Determine the (x, y) coordinate at the center of the cell enclosing the given text.  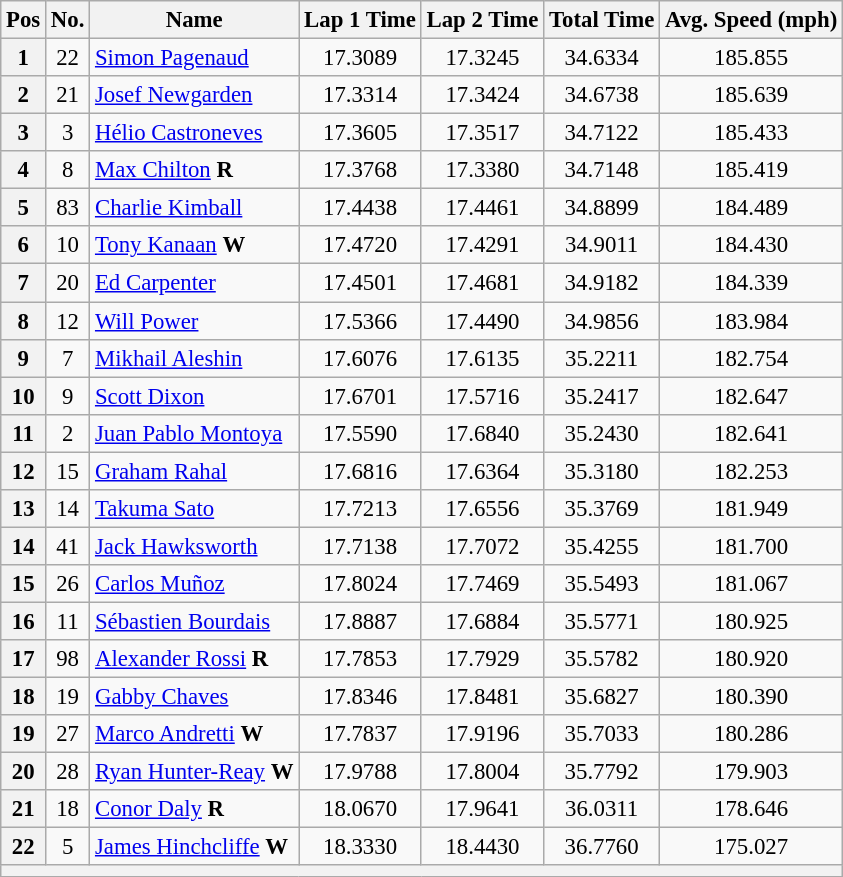
183.984 (752, 321)
35.5771 (602, 621)
180.286 (752, 734)
28 (68, 772)
Pos (24, 20)
35.2211 (602, 358)
Scott Dixon (194, 396)
17.7469 (482, 584)
17.7853 (360, 659)
182.647 (752, 396)
35.5782 (602, 659)
35.3180 (602, 471)
13 (24, 509)
34.6334 (602, 58)
34.9182 (602, 283)
175.027 (752, 847)
Takuma Sato (194, 509)
34.6738 (602, 95)
18.4430 (482, 847)
James Hinchcliffe W (194, 847)
Tony Kanaan W (194, 245)
Jack Hawksworth (194, 546)
1 (24, 58)
182.253 (752, 471)
17.3380 (482, 170)
36.0311 (602, 809)
35.7033 (602, 734)
Lap 2 Time (482, 20)
Sébastien Bourdais (194, 621)
98 (68, 659)
17.4291 (482, 245)
182.641 (752, 433)
17.7072 (482, 546)
17.4438 (360, 208)
34.9011 (602, 245)
Juan Pablo Montoya (194, 433)
4 (24, 170)
Ed Carpenter (194, 283)
41 (68, 546)
Josef Newgarden (194, 95)
185.433 (752, 133)
17.9196 (482, 734)
180.920 (752, 659)
Charlie Kimball (194, 208)
18.3330 (360, 847)
17.6884 (482, 621)
Ryan Hunter-Reay W (194, 772)
181.949 (752, 509)
17.8004 (482, 772)
17.9641 (482, 809)
185.855 (752, 58)
17.8024 (360, 584)
18.0670 (360, 809)
17.3605 (360, 133)
16 (24, 621)
Carlos Muñoz (194, 584)
17.3314 (360, 95)
27 (68, 734)
35.3769 (602, 509)
17.3245 (482, 58)
Name (194, 20)
17.6701 (360, 396)
17.7213 (360, 509)
Max Chilton R (194, 170)
17.6364 (482, 471)
35.2430 (602, 433)
17.6076 (360, 358)
180.390 (752, 697)
184.430 (752, 245)
No. (68, 20)
181.700 (752, 546)
Will Power (194, 321)
Total Time (602, 20)
17.7138 (360, 546)
17.8346 (360, 697)
17.7929 (482, 659)
185.639 (752, 95)
17.3424 (482, 95)
185.419 (752, 170)
178.646 (752, 809)
17.4490 (482, 321)
Lap 1 Time (360, 20)
Alexander Rossi R (194, 659)
17.3089 (360, 58)
17.4681 (482, 283)
35.2417 (602, 396)
179.903 (752, 772)
17.8887 (360, 621)
17.9788 (360, 772)
17.4720 (360, 245)
35.7792 (602, 772)
35.6827 (602, 697)
180.925 (752, 621)
182.754 (752, 358)
Graham Rahal (194, 471)
17.6135 (482, 358)
17.4501 (360, 283)
26 (68, 584)
6 (24, 245)
34.9856 (602, 321)
17.6840 (482, 433)
36.7760 (602, 847)
Hélio Castroneves (194, 133)
34.7148 (602, 170)
17.5590 (360, 433)
Conor Daly R (194, 809)
17.7837 (360, 734)
35.5493 (602, 584)
Simon Pagenaud (194, 58)
Marco Andretti W (194, 734)
34.7122 (602, 133)
17.8481 (482, 697)
17.3517 (482, 133)
181.067 (752, 584)
184.339 (752, 283)
17 (24, 659)
35.4255 (602, 546)
17.5366 (360, 321)
184.489 (752, 208)
Mikhail Aleshin (194, 358)
17.4461 (482, 208)
34.8899 (602, 208)
17.5716 (482, 396)
17.6816 (360, 471)
17.6556 (482, 509)
17.3768 (360, 170)
83 (68, 208)
Avg. Speed (mph) (752, 20)
Gabby Chaves (194, 697)
